Extract the (x, y) coordinate from the center of the cell holding the provided text.  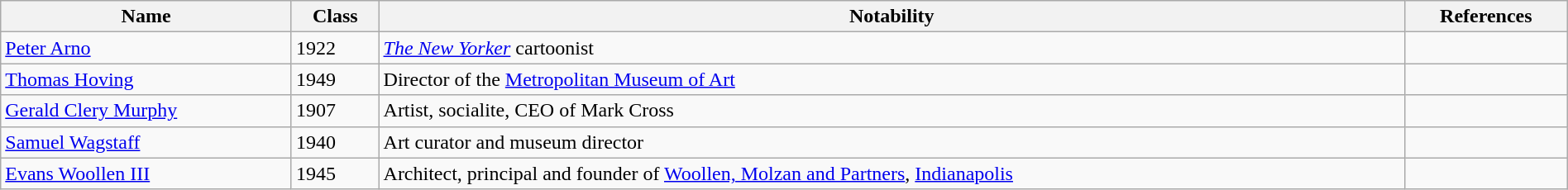
References (1485, 17)
Peter Arno (146, 48)
1949 (335, 79)
1940 (335, 142)
Class (335, 17)
1907 (335, 111)
Name (146, 17)
Director of the Metropolitan Museum of Art (892, 79)
Architect, principal and founder of Woollen, Molzan and Partners, Indianapolis (892, 173)
Thomas Hoving (146, 79)
1945 (335, 173)
Samuel Wagstaff (146, 142)
Notability (892, 17)
The New Yorker cartoonist (892, 48)
Gerald Clery Murphy (146, 111)
Evans Woollen III (146, 173)
Art curator and museum director (892, 142)
1922 (335, 48)
Artist, socialite, CEO of Mark Cross (892, 111)
